For the text-containing cell, return its midpoint in (x, y) coordinate format. 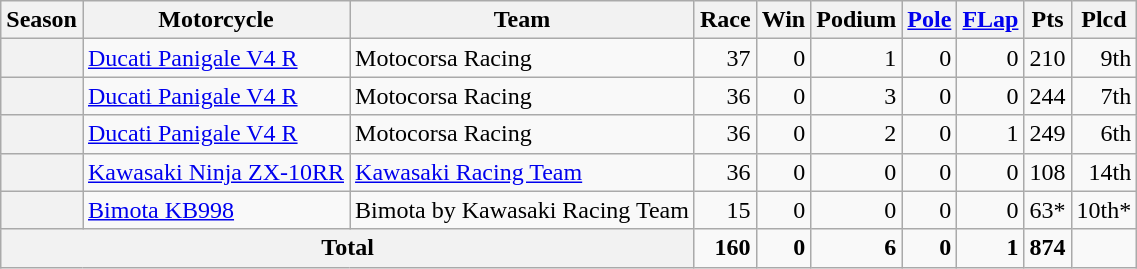
63* (1048, 210)
Bimota by Kawasaki Racing Team (522, 210)
6th (1104, 134)
Win (784, 20)
10th* (1104, 210)
210 (1048, 58)
874 (1048, 248)
Total (348, 248)
160 (725, 248)
3 (856, 96)
9th (1104, 58)
Team (522, 20)
37 (725, 58)
Race (725, 20)
Kawasaki Ninja ZX-10RR (216, 172)
7th (1104, 96)
Plcd (1104, 20)
Bimota KB998 (216, 210)
FLap (990, 20)
Pole (930, 20)
108 (1048, 172)
Podium (856, 20)
15 (725, 210)
244 (1048, 96)
6 (856, 248)
Motorcycle (216, 20)
249 (1048, 134)
Kawasaki Racing Team (522, 172)
Pts (1048, 20)
14th (1104, 172)
2 (856, 134)
Season (42, 20)
